Return the (x, y) coordinate for the center point of the cell that contains the specified text.  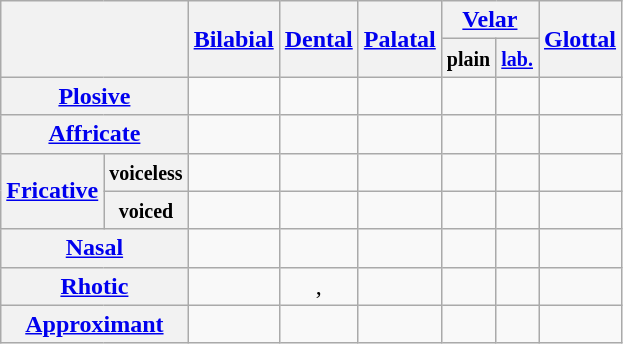
Dental (318, 39)
Fricative (52, 191)
Nasal (94, 248)
Rhotic (94, 286)
Affricate (94, 134)
Velar (490, 20)
Approximant (94, 324)
, (318, 286)
plain (468, 58)
voiced (146, 210)
voiceless (146, 172)
Glottal (580, 39)
Plosive (94, 96)
lab. (518, 58)
Bilabial (234, 39)
Palatal (400, 39)
